Find where the given text appears and provide that cell's center as [x, y] coordinate. 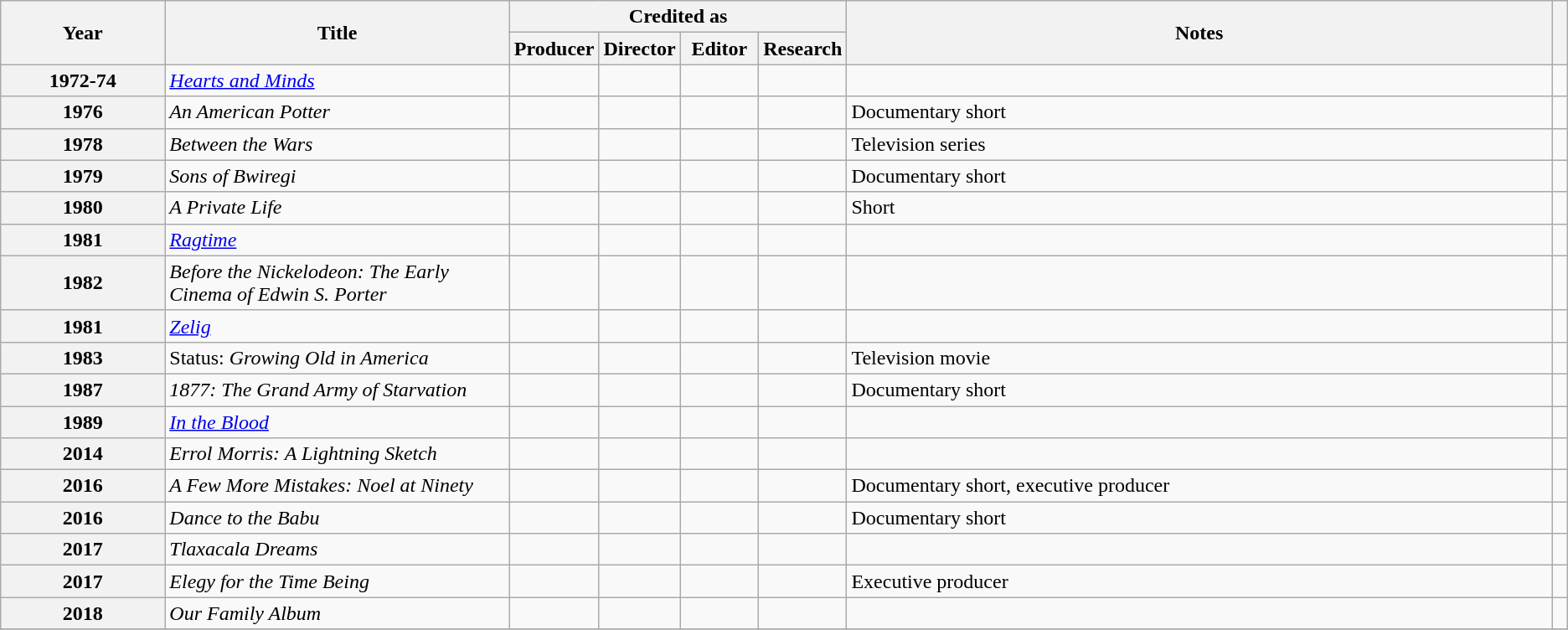
Elegy for the Time Being [337, 581]
Year [83, 33]
In the Blood [337, 421]
1982 [83, 283]
Television series [1199, 144]
Documentary short, executive producer [1199, 486]
Status: Growing Old in America [337, 358]
Before the Nickelodeon: The Early Cinema of Edwin S. Porter [337, 283]
Dance to the Babu [337, 518]
Notes [1199, 33]
1877: The Grand Army of Starvation [337, 390]
Executive producer [1199, 581]
Television movie [1199, 358]
1987 [83, 390]
2014 [83, 454]
1979 [83, 176]
Director [640, 49]
Errol Morris: A Lightning Sketch [337, 454]
Sons of Bwiregi [337, 176]
1980 [83, 208]
1978 [83, 144]
Producer [554, 49]
Between the Wars [337, 144]
A Private Life [337, 208]
Our Family Album [337, 613]
1976 [83, 112]
A Few More Mistakes: Noel at Ninety [337, 486]
1989 [83, 421]
Title [337, 33]
Zelig [337, 326]
Tlaxacala Dreams [337, 550]
Ragtime [337, 240]
Short [1199, 208]
Credited as [678, 17]
An American Potter [337, 112]
Hearts and Minds [337, 80]
Editor [720, 49]
Research [802, 49]
2018 [83, 613]
1972-74 [83, 80]
1983 [83, 358]
